For the text-containing cell, return its midpoint in (x, y) coordinate format. 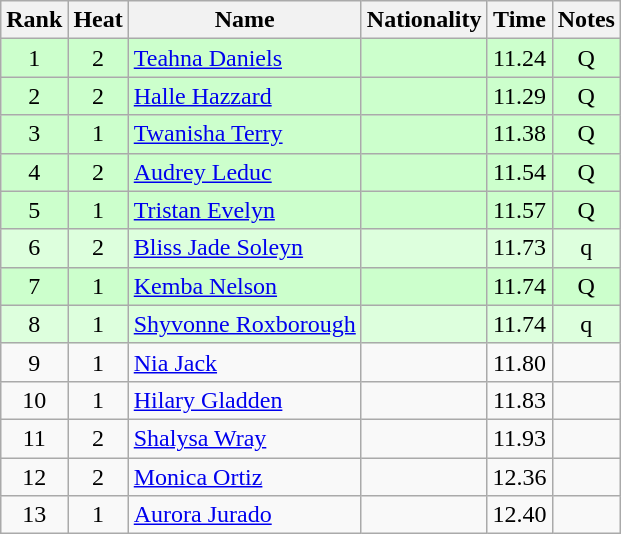
11.57 (520, 210)
Halle Hazzard (244, 96)
12.40 (520, 515)
Notes (586, 20)
11.29 (520, 96)
11.83 (520, 400)
10 (34, 400)
8 (34, 324)
5 (34, 210)
Twanisha Terry (244, 134)
6 (34, 248)
11 (34, 438)
11.38 (520, 134)
Name (244, 20)
Bliss Jade Soleyn (244, 248)
12.36 (520, 477)
Tristan Evelyn (244, 210)
Shyvonne Roxborough (244, 324)
Heat (98, 20)
11.54 (520, 172)
Shalysa Wray (244, 438)
Audrey Leduc (244, 172)
Teahna Daniels (244, 58)
7 (34, 286)
Nationality (424, 20)
Monica Ortiz (244, 477)
Kemba Nelson (244, 286)
12 (34, 477)
9 (34, 362)
13 (34, 515)
Hilary Gladden (244, 400)
11.93 (520, 438)
Rank (34, 20)
11.73 (520, 248)
Time (520, 20)
3 (34, 134)
4 (34, 172)
11.24 (520, 58)
Nia Jack (244, 362)
11.80 (520, 362)
Aurora Jurado (244, 515)
